Pinpoint the cell where the given text exists, returning its (x, y) midpoint coordinate. 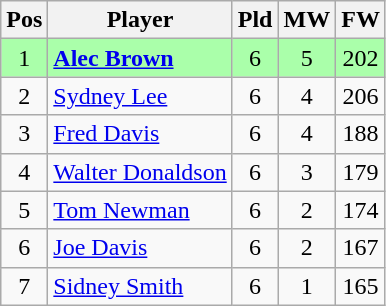
Pos (24, 20)
Sydney Lee (140, 96)
Tom Newman (140, 210)
FW (361, 20)
206 (361, 96)
Joe Davis (140, 248)
179 (361, 172)
Alec Brown (140, 58)
Pld (255, 20)
MW (307, 20)
167 (361, 248)
Player (140, 20)
Walter Donaldson (140, 172)
174 (361, 210)
Fred Davis (140, 134)
188 (361, 134)
7 (24, 286)
202 (361, 58)
165 (361, 286)
Sidney Smith (140, 286)
